From the cell containing the given text, extract its center point as (x, y) coordinate. 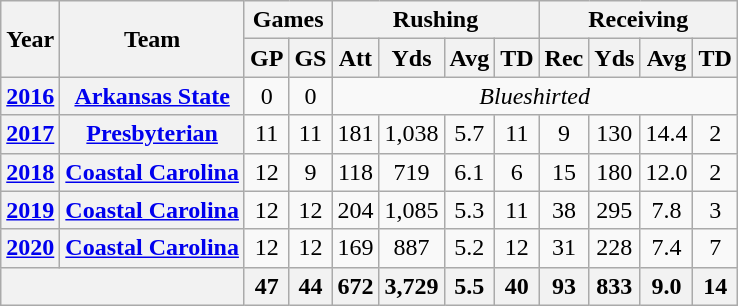
5.3 (470, 210)
5.5 (470, 286)
204 (356, 210)
7.4 (666, 248)
118 (356, 172)
12.0 (666, 172)
6 (517, 172)
2016 (30, 96)
228 (614, 248)
Rushing (436, 20)
7 (715, 248)
Arkansas State (152, 96)
Presbyterian (152, 134)
40 (517, 286)
31 (564, 248)
9.0 (666, 286)
1,038 (412, 134)
2018 (30, 172)
Year (30, 39)
14.4 (666, 134)
44 (310, 286)
5.2 (470, 248)
672 (356, 286)
1,085 (412, 210)
181 (356, 134)
Receiving (638, 20)
Rec (564, 58)
2020 (30, 248)
833 (614, 286)
169 (356, 248)
47 (266, 286)
15 (564, 172)
3,729 (412, 286)
130 (614, 134)
Games (288, 20)
14 (715, 286)
6.1 (470, 172)
5.7 (470, 134)
887 (412, 248)
Att (356, 58)
GS (310, 58)
GP (266, 58)
719 (412, 172)
7.8 (666, 210)
2017 (30, 134)
Team (152, 39)
2019 (30, 210)
93 (564, 286)
180 (614, 172)
3 (715, 210)
295 (614, 210)
Blueshirted (534, 96)
38 (564, 210)
